Return the (x, y) coordinate for the center point of the cell that contains the specified text.  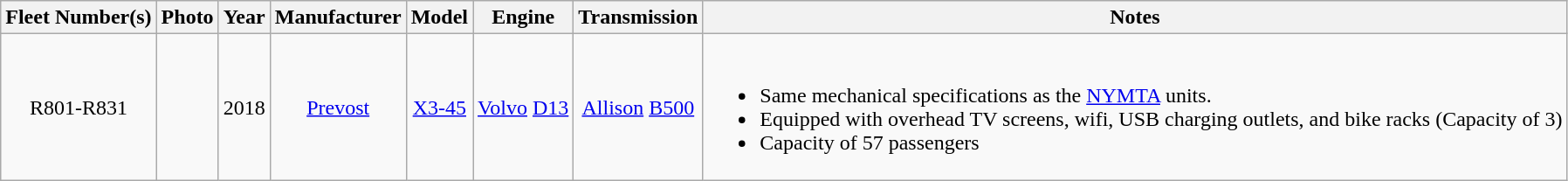
Prevost (338, 107)
Model (439, 17)
Transmission (638, 17)
Fleet Number(s) (79, 17)
Year (244, 17)
Photo (187, 17)
R801-R831 (79, 107)
Allison B500 (638, 107)
2018 (244, 107)
Manufacturer (338, 17)
Notes (1135, 17)
X3-45 (439, 107)
Engine (524, 17)
Volvo D13 (524, 107)
